Locate the cell with the specified text and output its [x, y] center coordinate. 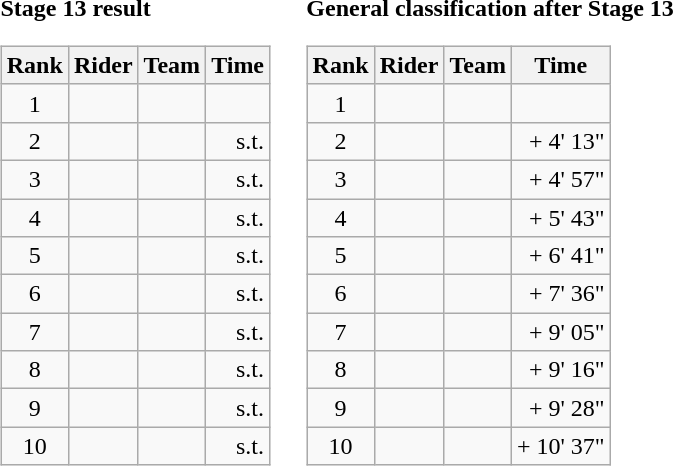
+ 7' 36" [560, 294]
+ 4' 13" [560, 141]
+ 9' 16" [560, 370]
+ 6' 41" [560, 256]
+ 9' 05" [560, 332]
+ 10' 37" [560, 446]
+ 9' 28" [560, 408]
+ 5' 43" [560, 217]
+ 4' 57" [560, 179]
